Pinpoint the cell where the given text exists, returning its [X, Y] midpoint coordinate. 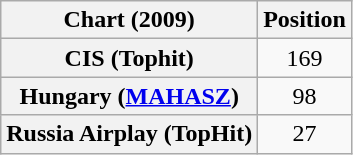
169 [305, 58]
Hungary (MAHASZ) [130, 96]
27 [305, 134]
CIS (Tophit) [130, 58]
98 [305, 96]
Russia Airplay (TopHit) [130, 134]
Position [305, 20]
Chart (2009) [130, 20]
